Determine the [x, y] coordinate at the center of the cell enclosing the given text.  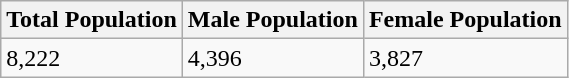
Male Population [272, 20]
3,827 [465, 58]
8,222 [92, 58]
Total Population [92, 20]
4,396 [272, 58]
Female Population [465, 20]
